Capture the cell that displays the provided text and extract its (X, Y) central coordinate. 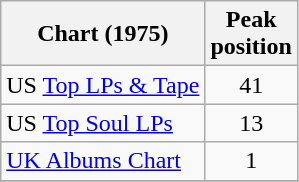
41 (251, 85)
US Top Soul LPs (103, 123)
UK Albums Chart (103, 161)
Peakposition (251, 34)
13 (251, 123)
US Top LPs & Tape (103, 85)
Chart (1975) (103, 34)
1 (251, 161)
